Identify which cell holds the provided text, then report its (X, Y) central coordinate. 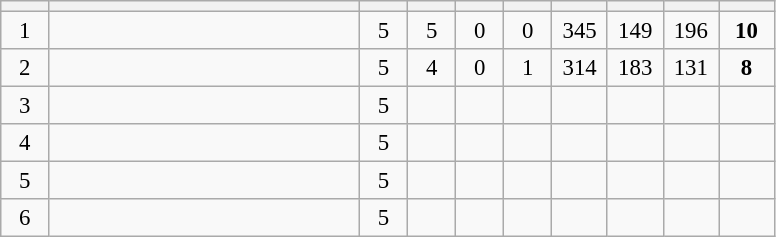
131 (691, 68)
3 (25, 106)
2 (25, 68)
149 (635, 31)
10 (747, 31)
183 (635, 68)
196 (691, 31)
345 (580, 31)
314 (580, 68)
8 (747, 68)
